Scan for the cell matching the given text and deliver its [x, y] coordinate at center. 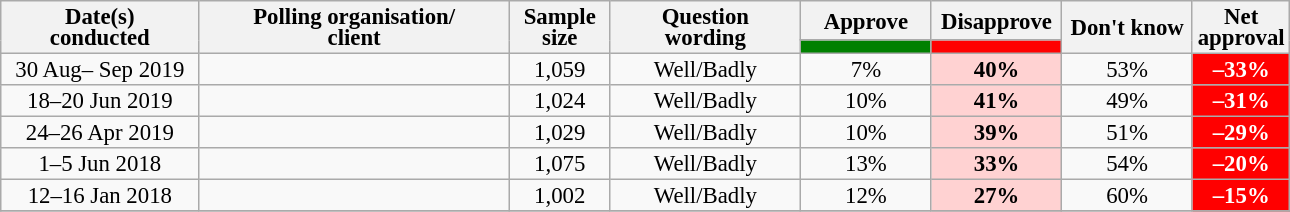
Don't know [1128, 28]
13% [866, 164]
Net approval [1241, 28]
60% [1128, 196]
1,029 [560, 133]
27% [996, 196]
Disapprove [996, 20]
–33% [1241, 70]
18–20 Jun 2019 [100, 101]
1,002 [560, 196]
24–26 Apr 2019 [100, 133]
Date(s)conducted [100, 28]
1,075 [560, 164]
–15% [1241, 196]
53% [1128, 70]
33% [996, 164]
7% [866, 70]
Questionwording [706, 28]
39% [996, 133]
Approve [866, 20]
1,059 [560, 70]
–20% [1241, 164]
Sample size [560, 28]
12% [866, 196]
49% [1128, 101]
–29% [1241, 133]
30 Aug– Sep 2019 [100, 70]
1,024 [560, 101]
54% [1128, 164]
Polling organisation/client [354, 28]
40% [996, 70]
12–16 Jan 2018 [100, 196]
51% [1128, 133]
41% [996, 101]
–31% [1241, 101]
1–5 Jun 2018 [100, 164]
